Locate the cell with the specified text and output its (x, y) center coordinate. 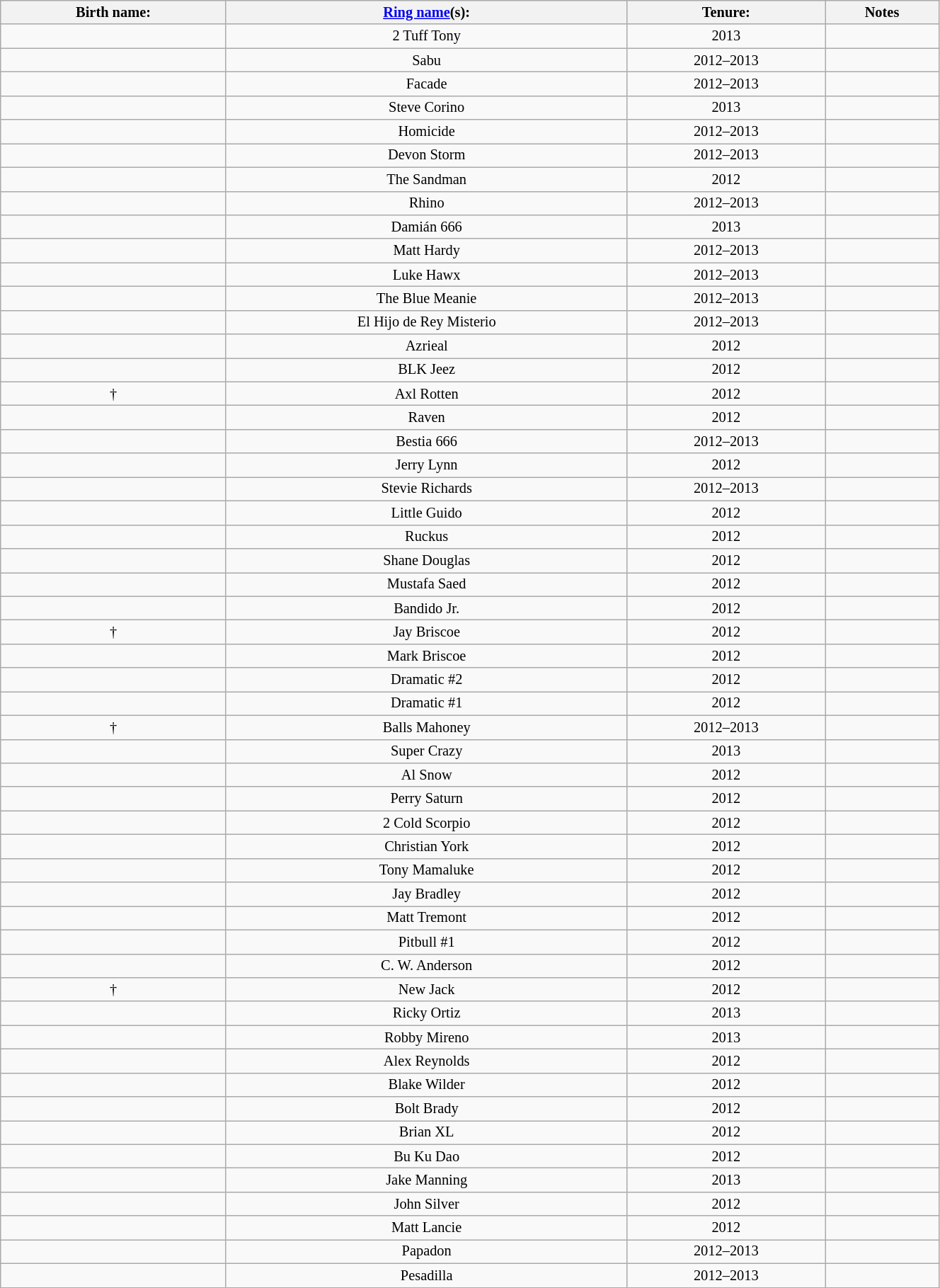
Homicide (426, 132)
2 Tuff Tony (426, 36)
Axl Rotten (426, 394)
Mark Briscoe (426, 656)
Pesadilla (426, 1275)
New Jack (426, 989)
Birth name: (113, 12)
The Blue Meanie (426, 298)
The Sandman (426, 179)
Christian York (426, 846)
Jerry Lynn (426, 465)
Rhino (426, 203)
Pitbull #1 (426, 942)
C. W. Anderson (426, 966)
Robby Mireno (426, 1037)
Bandido Jr. (426, 608)
Blake Wilder (426, 1085)
2 Cold Scorpio (426, 823)
Ruckus (426, 537)
Luke Hawx (426, 275)
Bestia 666 (426, 441)
Matt Tremont (426, 918)
Bolt Brady (426, 1109)
Tony Mamaluke (426, 870)
Jay Briscoe (426, 632)
Steve Corino (426, 108)
El Hijo de Rey Misterio (426, 322)
Tenure: (726, 12)
Matt Lancie (426, 1228)
Papadon (426, 1251)
Jake Manning (426, 1180)
Super Crazy (426, 751)
Alex Reynolds (426, 1061)
Matt Hardy (426, 251)
Damián 666 (426, 227)
Bu Ku Dao (426, 1156)
Al Snow (426, 775)
Devon Storm (426, 155)
Sabu (426, 60)
Mustafa Saed (426, 584)
Shane Douglas (426, 560)
Balls Mahoney (426, 727)
Jay Bradley (426, 894)
Ricky Ortiz (426, 1013)
Ring name(s): (426, 12)
Notes (882, 12)
Little Guido (426, 513)
Brian XL (426, 1132)
Dramatic #1 (426, 703)
Dramatic #2 (426, 680)
BLK Jeez (426, 370)
Raven (426, 417)
Azrieal (426, 346)
Facade (426, 84)
John Silver (426, 1204)
Stevie Richards (426, 489)
Perry Saturn (426, 799)
